Scan for the cell matching the given text and deliver its (x, y) coordinate at center. 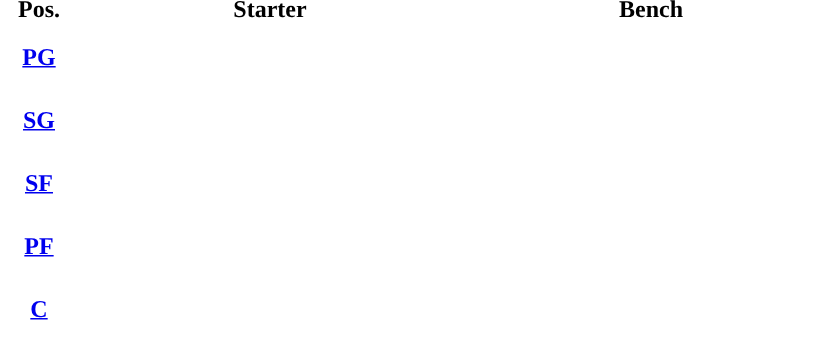
SG (39, 120)
PG (39, 57)
SF (39, 183)
PF (39, 246)
C (39, 309)
